Return (X, Y) of the center of cell containing provided text 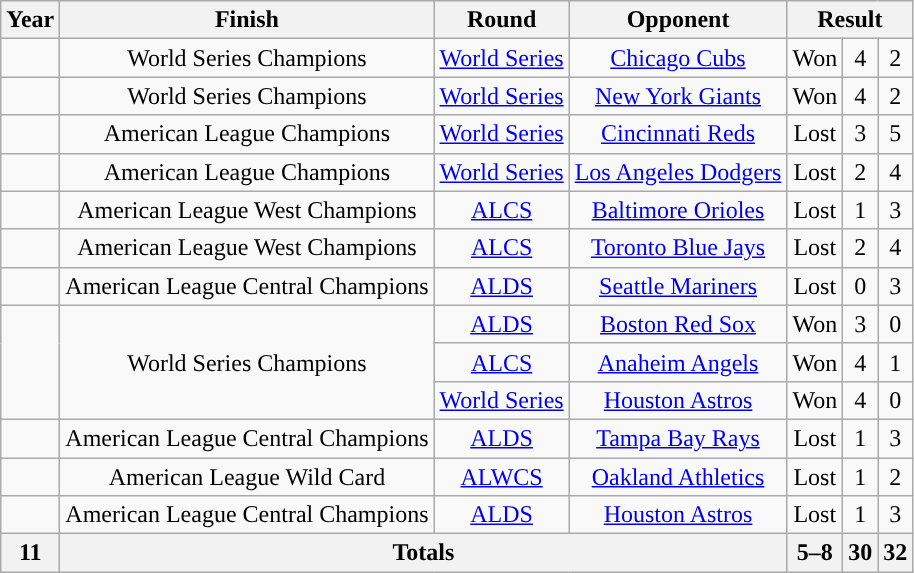
New York Giants (678, 96)
11 (30, 553)
Chicago Cubs (678, 58)
Finish (247, 20)
Opponent (678, 20)
Totals (424, 553)
ALWCS (502, 477)
American League Wild Card (247, 477)
Anaheim Angels (678, 362)
Year (30, 20)
Seattle Mariners (678, 286)
Result (850, 20)
5–8 (815, 553)
Cincinnati Reds (678, 134)
Round (502, 20)
5 (896, 134)
Boston Red Sox (678, 324)
32 (896, 553)
Los Angeles Dodgers (678, 172)
30 (860, 553)
Oakland Athletics (678, 477)
Toronto Blue Jays (678, 248)
Baltimore Orioles (678, 210)
Tampa Bay Rays (678, 438)
